Provide the [x, y] coordinate of the cell's center where the given text is located.  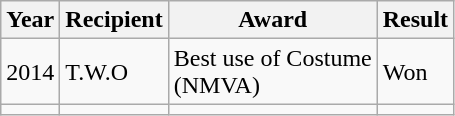
Best use of Costume(NMVA) [272, 72]
T.W.O [114, 72]
2014 [30, 72]
Result [415, 20]
Won [415, 72]
Year [30, 20]
Recipient [114, 20]
Award [272, 20]
